Pinpoint the cell where the given text exists, returning its (x, y) midpoint coordinate. 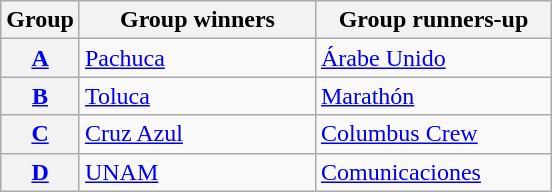
UNAM (197, 172)
Marathón (433, 96)
Group (40, 20)
Toluca (197, 96)
C (40, 134)
B (40, 96)
D (40, 172)
Group winners (197, 20)
Árabe Unido (433, 58)
Pachuca (197, 58)
Cruz Azul (197, 134)
A (40, 58)
Comunicaciones (433, 172)
Group runners-up (433, 20)
Columbus Crew (433, 134)
